Detect which cell encompasses the target text, then output its [X, Y] center coordinate. 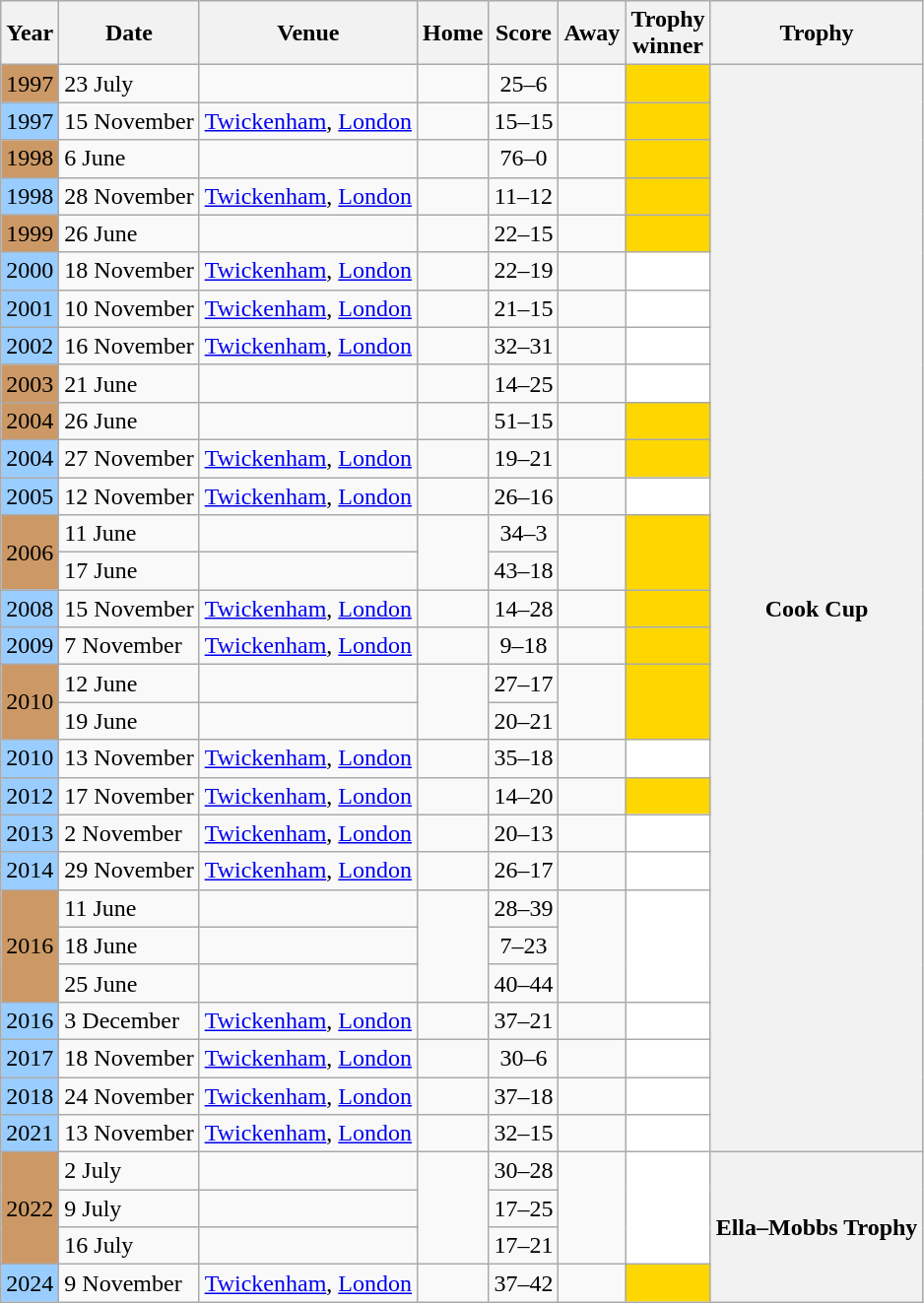
2009 [30, 646]
12 November [129, 495]
37–42 [524, 1283]
20–21 [524, 721]
21 June [129, 383]
Trophywinner [668, 33]
29 November [129, 871]
2014 [30, 871]
Trophy [817, 33]
17–25 [524, 1208]
14–25 [524, 383]
12 June [129, 684]
19 June [129, 721]
16 July [129, 1246]
28 November [129, 196]
2012 [30, 796]
17 November [129, 796]
40–44 [524, 983]
14–20 [524, 796]
17–21 [524, 1246]
3 December [129, 1020]
28–39 [524, 908]
Ella–Mobbs Trophy [817, 1227]
76–0 [524, 159]
Year [30, 33]
14–28 [524, 609]
19–21 [524, 458]
10 November [129, 308]
1999 [30, 233]
2002 [30, 346]
21–15 [524, 308]
6 June [129, 159]
26–17 [524, 871]
2017 [30, 1058]
16 November [129, 346]
Cook Cup [817, 609]
43–18 [524, 571]
Date [129, 33]
22–19 [524, 271]
2 July [129, 1171]
2022 [30, 1208]
7 November [129, 646]
9–18 [524, 646]
Away [592, 33]
7–23 [524, 945]
35–18 [524, 758]
2000 [30, 271]
23 July [129, 84]
9 November [129, 1283]
Score [524, 33]
22–15 [524, 233]
32–15 [524, 1134]
2013 [30, 833]
2003 [30, 383]
15–15 [524, 121]
Venue [307, 33]
37–21 [524, 1020]
37–18 [524, 1096]
30–28 [524, 1171]
32–31 [524, 346]
Home [453, 33]
2005 [30, 495]
2 November [129, 833]
27 November [129, 458]
30–6 [524, 1058]
20–13 [524, 833]
11–12 [524, 196]
2024 [30, 1283]
34–3 [524, 534]
2006 [30, 553]
9 July [129, 1208]
25 June [129, 983]
18 June [129, 945]
2021 [30, 1134]
2001 [30, 308]
17 June [129, 571]
2018 [30, 1096]
25–6 [524, 84]
24 November [129, 1096]
27–17 [524, 684]
26–16 [524, 495]
51–15 [524, 421]
2008 [30, 609]
